Output the (x, y) coordinate of the center of the cell containing the given text.  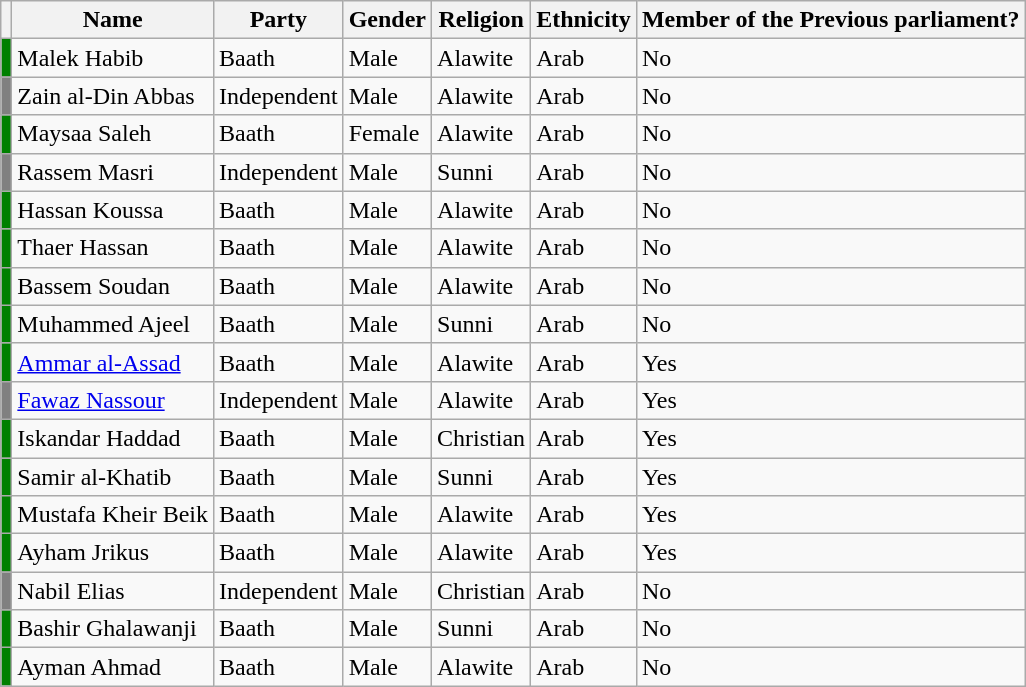
Thaer Hassan (113, 248)
Religion (482, 20)
Rassem Masri (113, 172)
Hassan Koussa (113, 210)
Bashir Ghalawanji (113, 629)
Ethnicity (584, 20)
Maysaa Saleh (113, 134)
Ammar al-Assad (113, 362)
Malek Habib (113, 58)
Mustafa Kheir Beik (113, 515)
Muhammed Ajeel (113, 324)
Zain al-Din Abbas (113, 96)
Iskandar Haddad (113, 438)
Female (387, 134)
Fawaz Nassour (113, 400)
Name (113, 20)
Gender (387, 20)
Samir al-Khatib (113, 477)
Ayham Jrikus (113, 553)
Bassem Soudan (113, 286)
Party (278, 20)
Nabil Elias (113, 591)
Ayman Ahmad (113, 667)
Member of the Previous parliament? (830, 20)
